Find where the given text appears and provide that cell's center as (X, Y) coordinate. 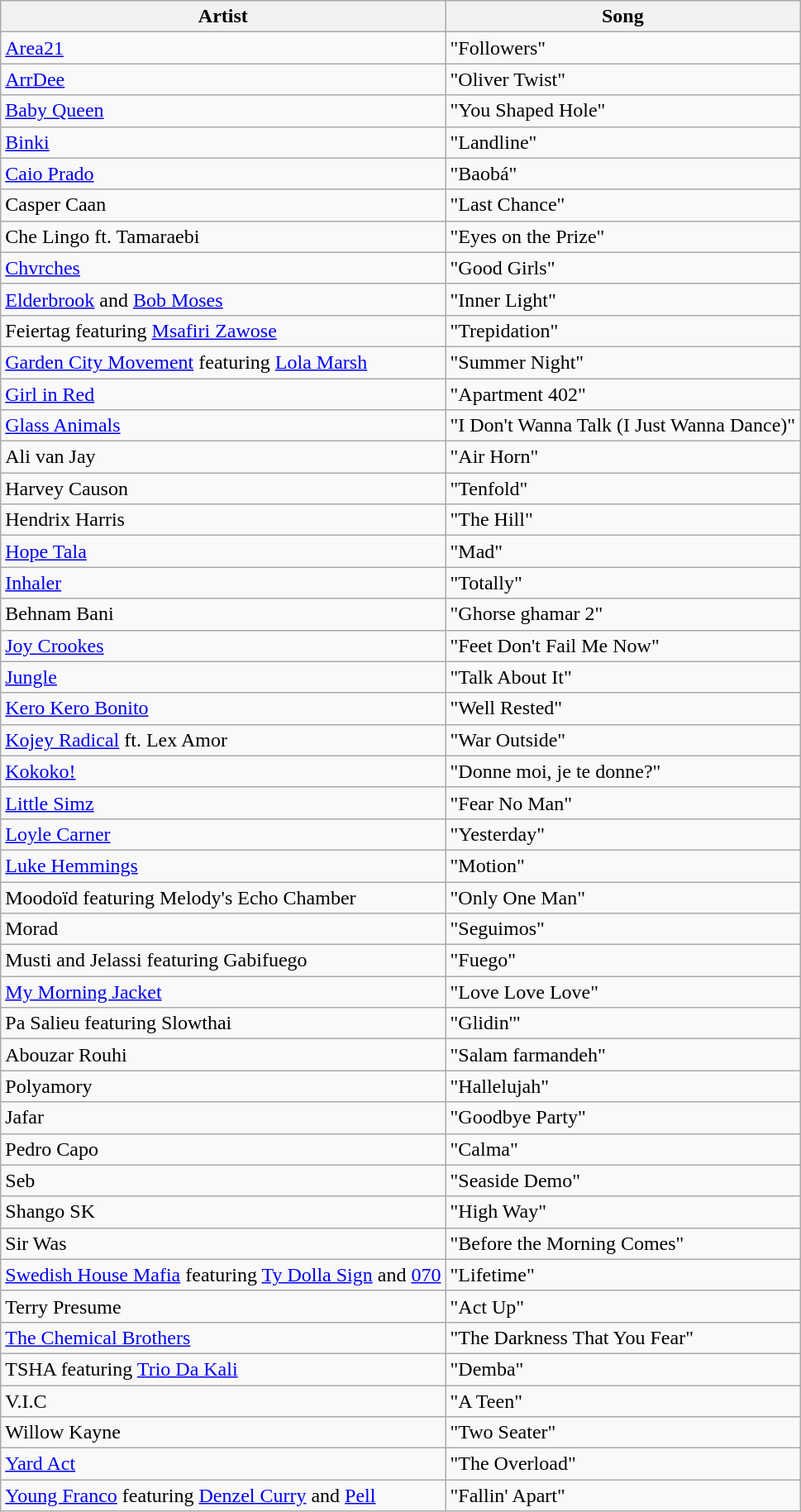
"Eyes on the Prize" (623, 236)
Abouzar Rouhi (223, 1055)
Area21 (223, 48)
Feiertag featuring Msafiri Zawose (223, 331)
TSHA featuring Trio Da Kali (223, 1369)
Chvrches (223, 268)
"Totally" (623, 583)
"Lifetime" (623, 1275)
"Salam farmandeh" (623, 1055)
"Goodbye Party" (623, 1118)
The Chemical Brothers (223, 1338)
"High Way" (623, 1212)
"I Don't Wanna Talk (I Just Wanna Dance)" (623, 426)
Hendrix Harris (223, 520)
"Trepidation" (623, 331)
"Fear No Man" (623, 803)
Pa Salieu featuring Slowthai (223, 1023)
"Fallin' Apart" (623, 1495)
Elderbrook and Bob Moses (223, 299)
"The Overload" (623, 1464)
Jungle (223, 677)
Little Simz (223, 803)
Yard Act (223, 1464)
Inhaler (223, 583)
Hope Tala (223, 551)
Joy Crookes (223, 646)
"Landline" (623, 142)
"Act Up" (623, 1306)
Moodoïd featuring Melody's Echo Chamber (223, 897)
Caio Prado (223, 174)
"Talk About It" (623, 677)
"Demba" (623, 1369)
"Air Horn" (623, 457)
"Feet Don't Fail Me Now" (623, 646)
"Seguimos" (623, 929)
"Inner Light" (623, 299)
Young Franco featuring Denzel Curry and Pell (223, 1495)
"Donne moi, je te donne?" (623, 771)
"The Darkness That You Fear" (623, 1338)
"Apartment 402" (623, 394)
"Ghorse ghamar 2" (623, 614)
"Yesterday" (623, 834)
Jafar (223, 1118)
"Baobá" (623, 174)
"Hallelujah" (623, 1086)
"Seaside Demo" (623, 1181)
Behnam Bani (223, 614)
Loyle Carner (223, 834)
"Followers" (623, 48)
Song (623, 17)
"Summer Night" (623, 362)
Artist (223, 17)
Morad (223, 929)
Girl in Red (223, 394)
"Love Love Love" (623, 992)
"Before the Morning Comes" (623, 1243)
Kojey Radical ft. Lex Amor (223, 740)
"Two Seater" (623, 1433)
Ali van Jay (223, 457)
Swedish House Mafia featuring Ty Dolla Sign and 070 (223, 1275)
"Mad" (623, 551)
Polyamory (223, 1086)
Musti and Jelassi featuring Gabifuego (223, 961)
Luke Hemmings (223, 866)
"Well Rested" (623, 708)
Garden City Movement featuring Lola Marsh (223, 362)
ArrDee (223, 79)
"The Hill" (623, 520)
Shango SK (223, 1212)
Pedro Capo (223, 1149)
"You Shaped Hole" (623, 111)
Baby Queen (223, 111)
Binki (223, 142)
Kero Kero Bonito (223, 708)
Willow Kayne (223, 1433)
Seb (223, 1181)
"Tenfold" (623, 489)
"Calma" (623, 1149)
Sir Was (223, 1243)
"Glidin'" (623, 1023)
Harvey Causon (223, 489)
"Motion" (623, 866)
"Good Girls" (623, 268)
Glass Animals (223, 426)
Kokoko! (223, 771)
"War Outside" (623, 740)
Che Lingo ft. Tamaraebi (223, 236)
"Last Chance" (623, 205)
"A Teen" (623, 1401)
Terry Presume (223, 1306)
"Oliver Twist" (623, 79)
"Fuego" (623, 961)
V.I.C (223, 1401)
Casper Caan (223, 205)
My Morning Jacket (223, 992)
"Only One Man" (623, 897)
